Return (X, Y) of the center of cell containing provided text 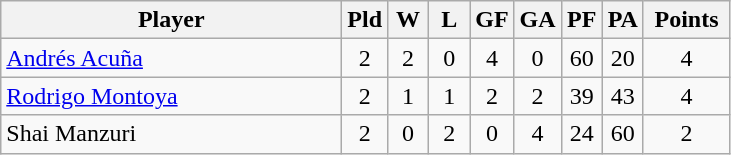
Shai Manzuri (172, 134)
L (450, 20)
GF (492, 20)
39 (582, 96)
20 (622, 58)
Points (686, 20)
PF (582, 20)
Rodrigo Montoya (172, 96)
43 (622, 96)
24 (582, 134)
W (408, 20)
GA (538, 20)
Andrés Acuña (172, 58)
Pld (365, 20)
PA (622, 20)
Player (172, 20)
